For the text-containing cell, return its midpoint in [X, Y] coordinate format. 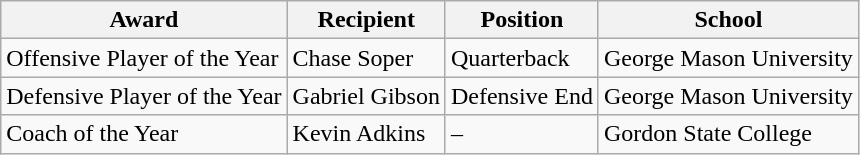
Coach of the Year [144, 134]
Defensive End [522, 96]
Award [144, 20]
Kevin Adkins [366, 134]
Gordon State College [728, 134]
Defensive Player of the Year [144, 96]
Recipient [366, 20]
Chase Soper [366, 58]
Offensive Player of the Year [144, 58]
School [728, 20]
– [522, 134]
Quarterback [522, 58]
Gabriel Gibson [366, 96]
Position [522, 20]
